Provide the (X, Y) coordinate of the cell's center where the given text is located.  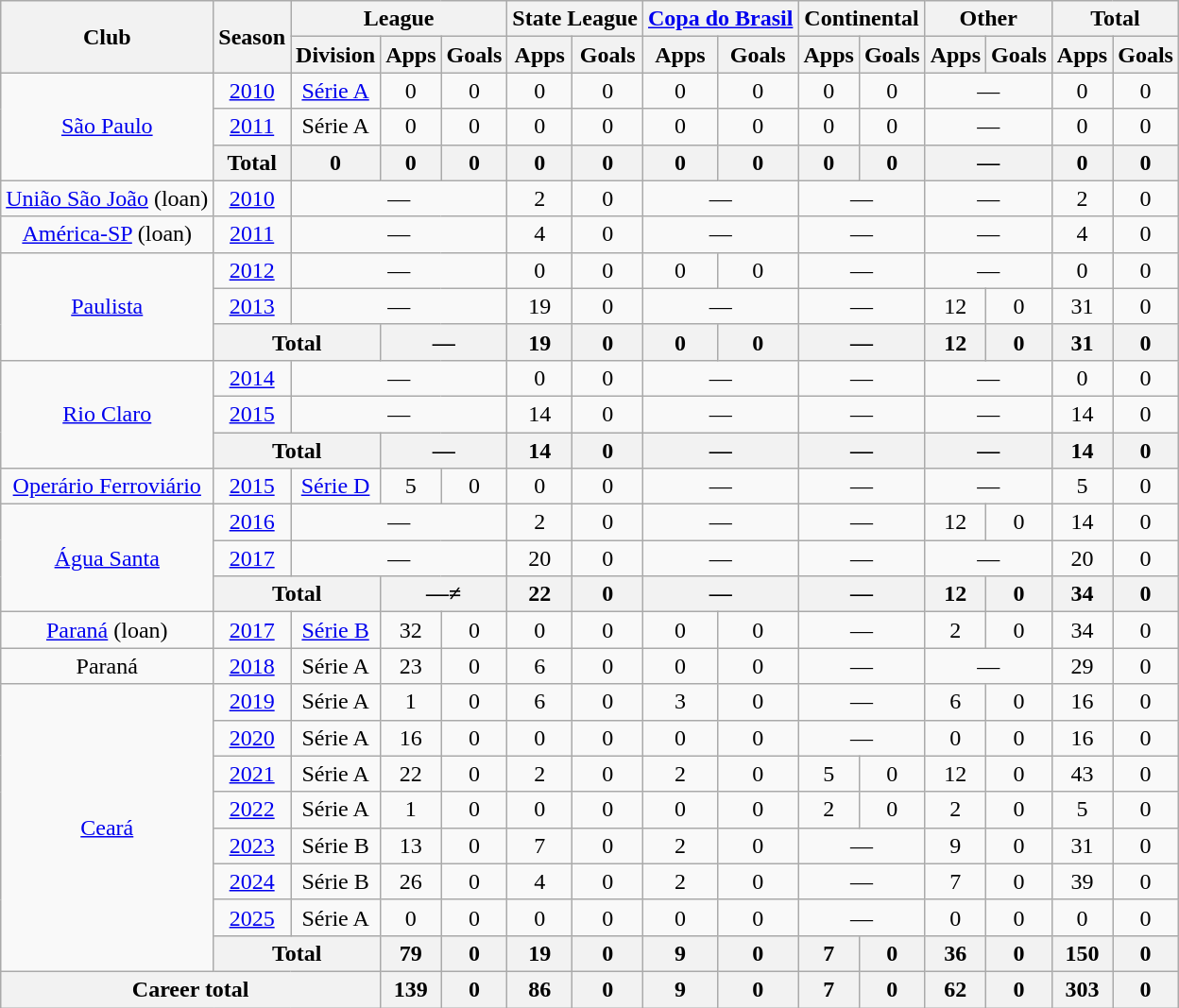
Club (108, 37)
Paraná (108, 666)
League (399, 19)
29 (1082, 666)
Paraná (loan) (108, 630)
2018 (252, 666)
86 (540, 989)
2021 (252, 774)
América-SP (loan) (108, 234)
2020 (252, 738)
Série D (336, 487)
303 (1082, 989)
2025 (252, 917)
—≠ (444, 594)
139 (411, 989)
União São João (loan) (108, 198)
Água Santa (108, 558)
3 (680, 702)
Continental (862, 19)
150 (1082, 953)
39 (1082, 881)
23 (411, 666)
Career total (191, 989)
State League (575, 19)
Copa do Brasil (721, 19)
Ceará (108, 828)
Paulista (108, 306)
2024 (252, 881)
Season (252, 37)
2012 (252, 270)
62 (955, 989)
2022 (252, 810)
2019 (252, 702)
Rio Claro (108, 414)
43 (1082, 774)
13 (411, 846)
79 (411, 953)
2023 (252, 846)
2014 (252, 378)
26 (411, 881)
Operário Ferroviário (108, 487)
São Paulo (108, 127)
32 (411, 630)
2016 (252, 522)
36 (955, 953)
Division (336, 55)
2013 (252, 306)
Other (988, 19)
